Detect which cell encompasses the target text, then output its (x, y) center coordinate. 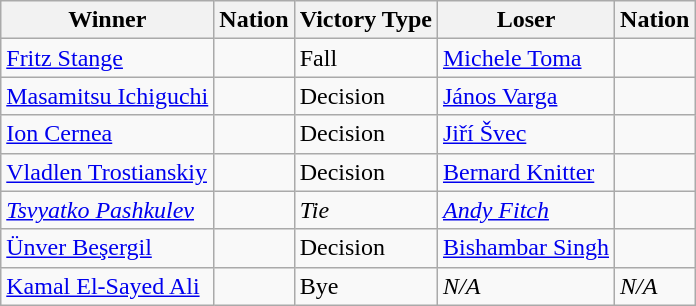
Masamitsu Ichiguchi (108, 96)
Andy Fitch (526, 210)
Vladlen Trostianskiy (108, 172)
Ion Cernea (108, 134)
Winner (108, 20)
János Varga (526, 96)
Jiří Švec (526, 134)
Michele Toma (526, 58)
Kamal El-Sayed Ali (108, 286)
Bishambar Singh (526, 248)
Tsvyatko Pashkulev (108, 210)
Ünver Beşergil (108, 248)
Fritz Stange (108, 58)
Loser (526, 20)
Bye (366, 286)
Fall (366, 58)
Victory Type (366, 20)
Tie (366, 210)
Bernard Knitter (526, 172)
